Determine the [x, y] coordinate at the center of the cell enclosing the given text.  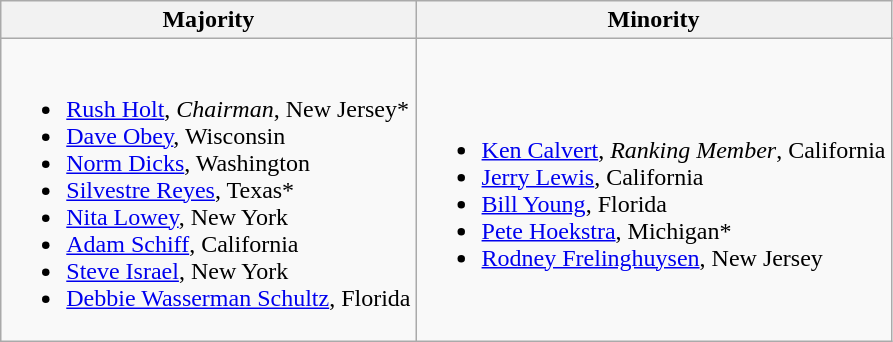
Majority [208, 20]
Minority [654, 20]
Ken Calvert, Ranking Member, CaliforniaJerry Lewis, CaliforniaBill Young, FloridaPete Hoekstra, Michigan*Rodney Frelinghuysen, New Jersey [654, 190]
